Output the (x, y) coordinate of the center of the cell containing the given text.  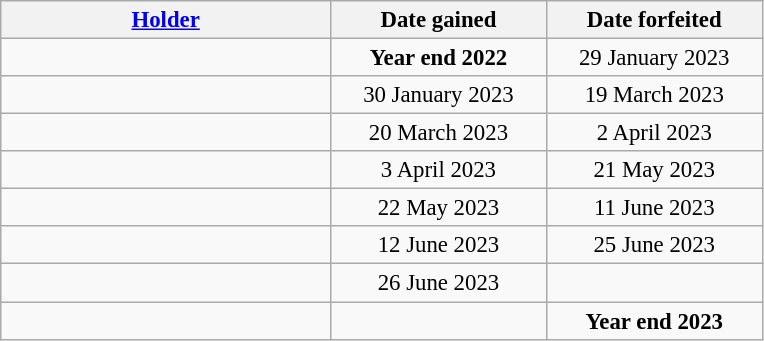
26 June 2023 (439, 283)
Year end 2022 (439, 58)
11 June 2023 (654, 208)
Date gained (439, 20)
21 May 2023 (654, 170)
30 January 2023 (439, 95)
2 April 2023 (654, 133)
20 March 2023 (439, 133)
29 January 2023 (654, 58)
3 April 2023 (439, 170)
12 June 2023 (439, 245)
22 May 2023 (439, 208)
Holder (166, 20)
25 June 2023 (654, 245)
19 March 2023 (654, 95)
Year end 2023 (654, 321)
Date forfeited (654, 20)
